Locate the cell with the specified text and output its (x, y) center coordinate. 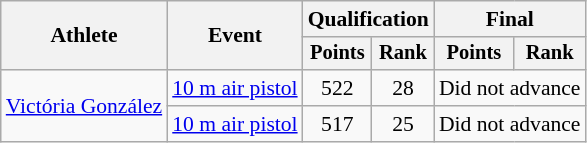
Victória González (84, 106)
Event (234, 36)
Qualification (368, 19)
Final (510, 19)
Athlete (84, 36)
522 (338, 88)
517 (338, 124)
25 (403, 124)
28 (403, 88)
